For the text-containing cell, return its midpoint in [X, Y] coordinate format. 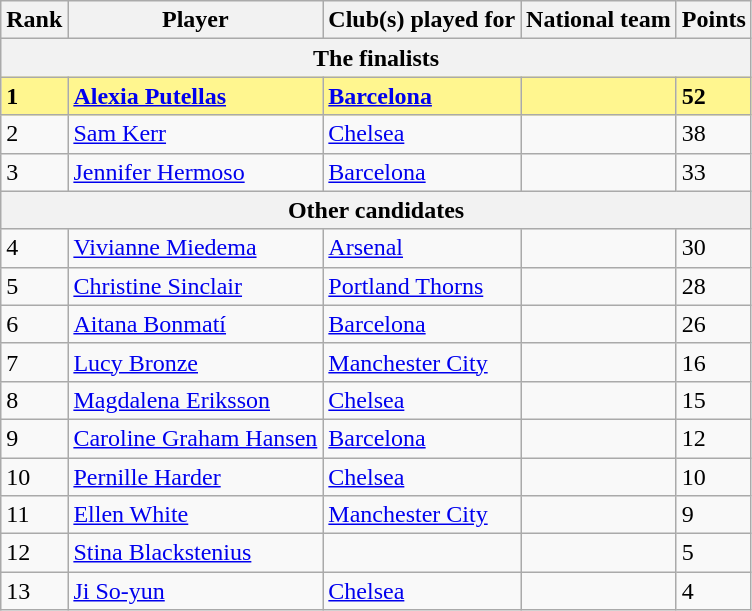
26 [714, 324]
The finalists [376, 58]
Ellen White [196, 515]
8 [34, 400]
Magdalena Eriksson [196, 400]
16 [714, 362]
Portland Thorns [422, 286]
6 [34, 324]
Player [196, 20]
Vivianne Miedema [196, 248]
3 [34, 172]
38 [714, 134]
Alexia Putellas [196, 96]
7 [34, 362]
Jennifer Hermoso [196, 172]
Christine Sinclair [196, 286]
Stina Blackstenius [196, 553]
28 [714, 286]
30 [714, 248]
Aitana Bonmatí [196, 324]
2 [34, 134]
33 [714, 172]
Sam Kerr [196, 134]
Other candidates [376, 210]
13 [34, 591]
11 [34, 515]
15 [714, 400]
National team [599, 20]
Ji So-yun [196, 591]
Pernille Harder [196, 477]
Caroline Graham Hansen [196, 438]
52 [714, 96]
Points [714, 20]
Club(s) played for [422, 20]
Lucy Bronze [196, 362]
1 [34, 96]
Rank [34, 20]
Arsenal [422, 248]
